Identify which cell holds the provided text, then report its [X, Y] central coordinate. 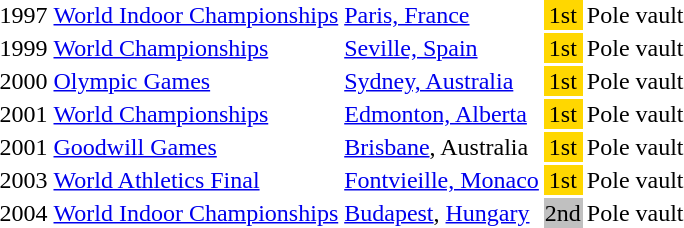
Edmonton, Alberta [442, 114]
Sydney, Australia [442, 81]
Paris, France [442, 15]
Goodwill Games [196, 147]
Seville, Spain [442, 48]
Brisbane, Australia [442, 147]
Budapest, Hungary [442, 213]
Fontvieille, Monaco [442, 180]
Olympic Games [196, 81]
World Athletics Final [196, 180]
2nd [562, 213]
